Output the [x, y] coordinate of the center of the cell containing the given text.  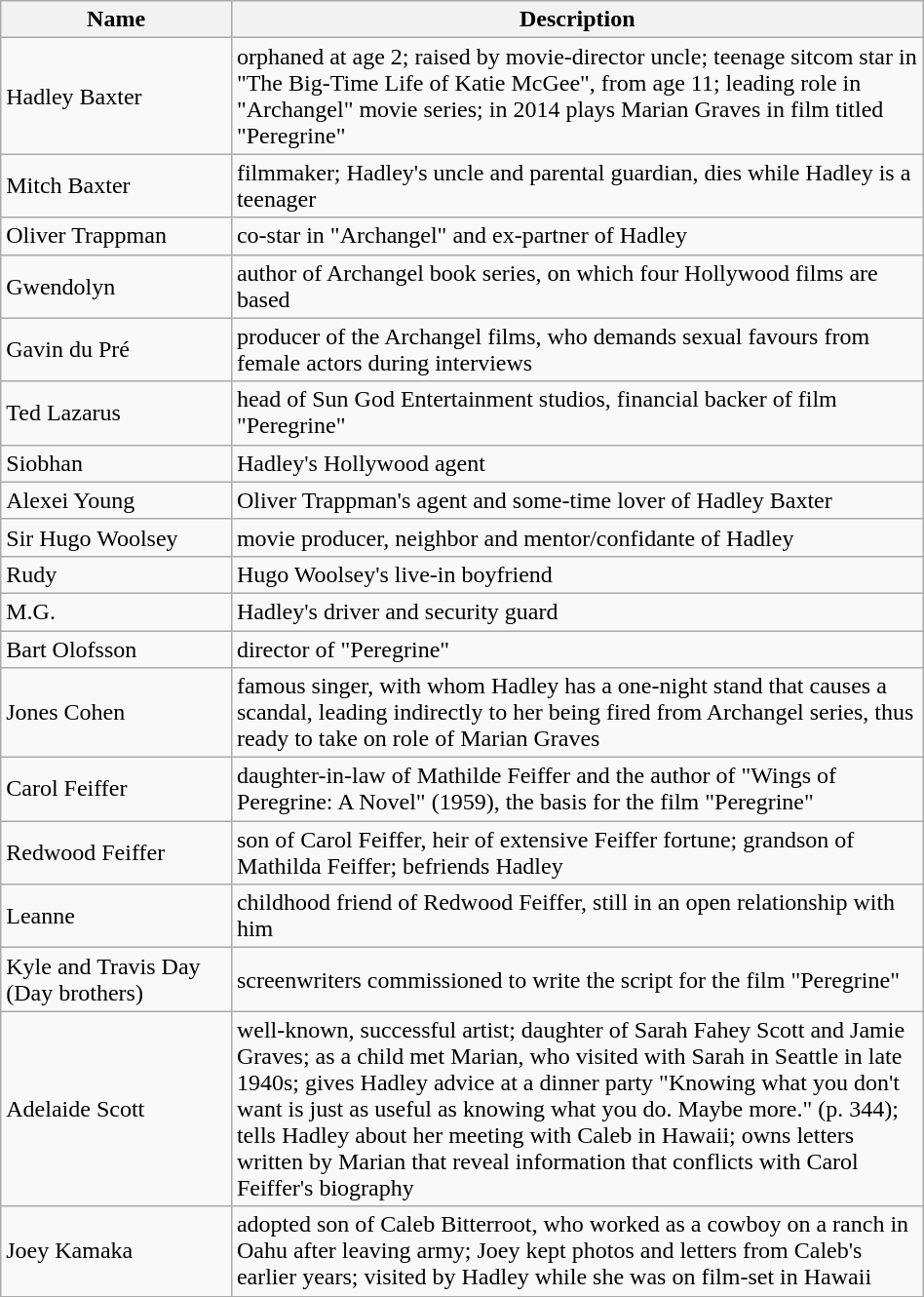
Joey Kamaka [117, 1251]
Name [117, 20]
Alexei Young [117, 500]
Hadley's Hollywood agent [577, 463]
screenwriters commissioned to write the script for the film "Peregrine" [577, 979]
Oliver Trappman [117, 236]
Siobhan [117, 463]
Gwendolyn [117, 287]
Gavin du Pré [117, 349]
producer of the Archangel films, who demands sexual favours from female actors during interviews [577, 349]
Jones Cohen [117, 713]
M.G. [117, 611]
Hadley Baxter [117, 96]
Oliver Trappman's agent and some-time lover of Hadley Baxter [577, 500]
Carol Feiffer [117, 790]
Adelaide Scott [117, 1109]
director of "Peregrine" [577, 648]
Ted Lazarus [117, 413]
Kyle and Travis Day (Day brothers) [117, 979]
author of Archangel book series, on which four Hollywood films are based [577, 287]
head of Sun God Entertainment studios, financial backer of film "Peregrine" [577, 413]
daughter-in-law of Mathilde Feiffer and the author of "Wings of Peregrine: A Novel" (1959), the basis for the film "Peregrine" [577, 790]
son of Carol Feiffer, heir of extensive Feiffer fortune; grandson of Mathilda Feiffer; befriends Hadley [577, 852]
Mitch Baxter [117, 185]
movie producer, neighbor and mentor/confidante of Hadley [577, 537]
Bart Olofsson [117, 648]
Hugo Woolsey's live-in boyfriend [577, 574]
Hadley's driver and security guard [577, 611]
Description [577, 20]
Rudy [117, 574]
filmmaker; Hadley's uncle and parental guardian, dies while Hadley is a teenager [577, 185]
co-star in "Archangel" and ex-partner of Hadley [577, 236]
Redwood Feiffer [117, 852]
childhood friend of Redwood Feiffer, still in an open relationship with him [577, 917]
Leanne [117, 917]
Sir Hugo Woolsey [117, 537]
